From the cell containing the given text, extract its center point as (X, Y) coordinate. 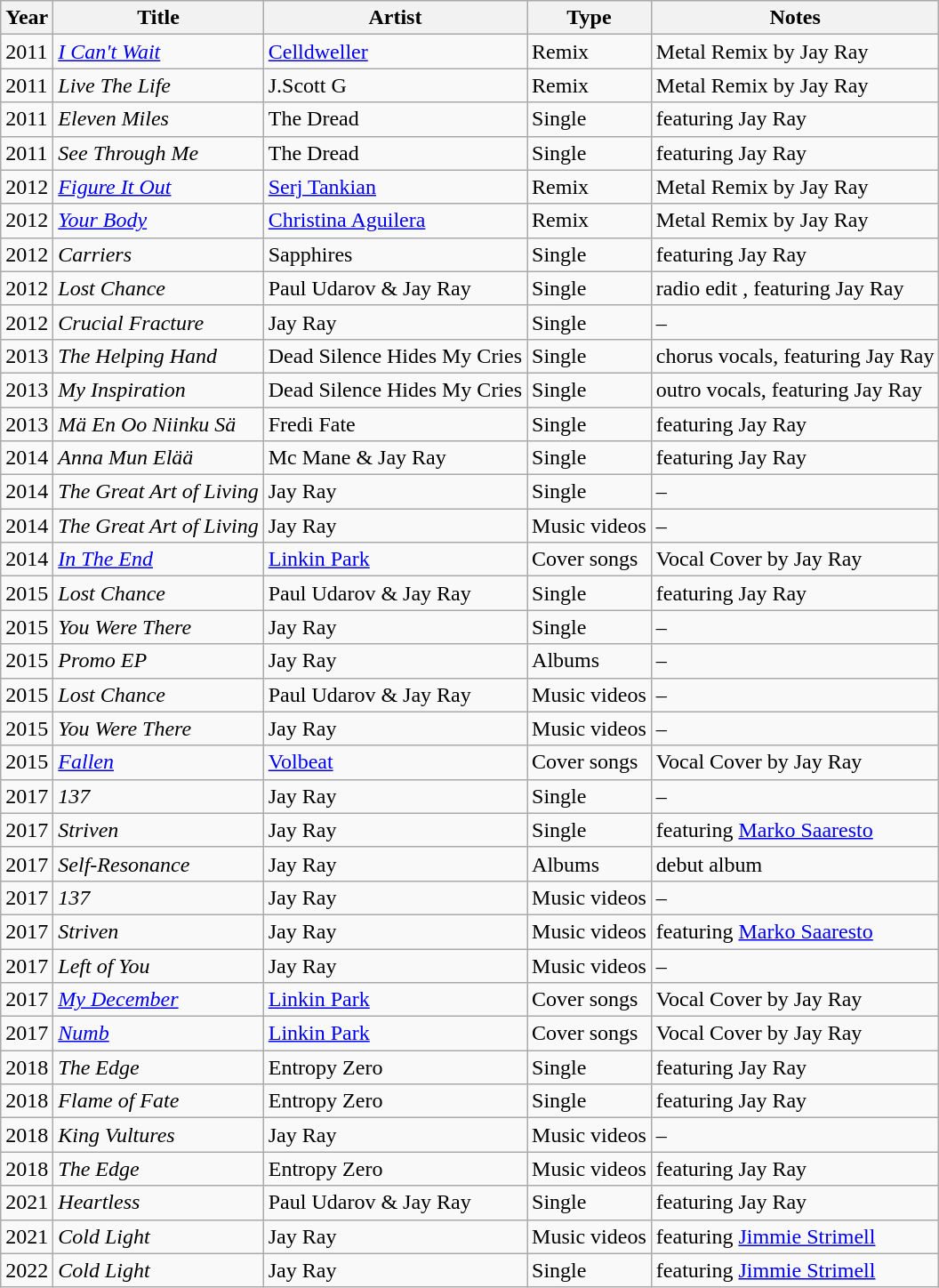
My December (158, 1000)
Type (590, 18)
Title (158, 18)
Left of You (158, 965)
Live The Life (158, 85)
debut album (795, 864)
Figure It Out (158, 187)
outro vocals, featuring Jay Ray (795, 390)
Your Body (158, 221)
Mc Mane & Jay Ray (395, 458)
Artist (395, 18)
Serj Tankian (395, 187)
chorus vocals, featuring Jay Ray (795, 356)
Carriers (158, 254)
Christina Aguilera (395, 221)
Year (27, 18)
Celldweller (395, 52)
Self-Resonance (158, 864)
Fallen (158, 762)
Notes (795, 18)
Eleven Miles (158, 119)
Volbeat (395, 762)
My Inspiration (158, 390)
2022 (27, 1270)
King Vultures (158, 1135)
Flame of Fate (158, 1101)
Heartless (158, 1203)
Anna Mun Elää (158, 458)
Crucial Fracture (158, 322)
Promo EP (158, 661)
Sapphires (395, 254)
See Through Me (158, 153)
Mä En Oo Niinku Sä (158, 424)
J.Scott G (395, 85)
Numb (158, 1034)
The Helping Hand (158, 356)
In The End (158, 559)
radio edit , featuring Jay Ray (795, 288)
I Can't Wait (158, 52)
Fredi Fate (395, 424)
